Return the [x, y] coordinate for the center point of the cell that contains the specified text.  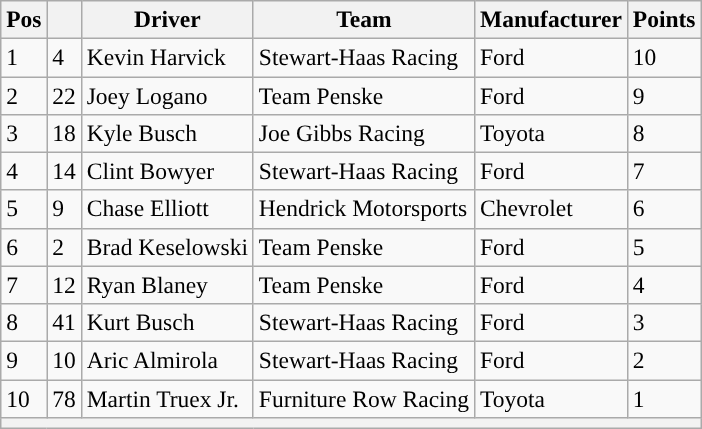
Ryan Blaney [167, 285]
Aric Almirola [167, 360]
Team [364, 19]
12 [64, 285]
41 [64, 322]
78 [64, 398]
Chase Elliott [167, 209]
Brad Keselowski [167, 247]
18 [64, 133]
Kurt Busch [167, 322]
Manufacturer [552, 19]
Clint Bowyer [167, 171]
Kyle Busch [167, 133]
Joey Logano [167, 95]
Driver [167, 19]
22 [64, 95]
Points [664, 19]
Kevin Harvick [167, 57]
Joe Gibbs Racing [364, 133]
14 [64, 171]
Chevrolet [552, 209]
Furniture Row Racing [364, 398]
Hendrick Motorsports [364, 209]
Martin Truex Jr. [167, 398]
Pos [24, 19]
